Detect which cell encompasses the target text, then output its (X, Y) center coordinate. 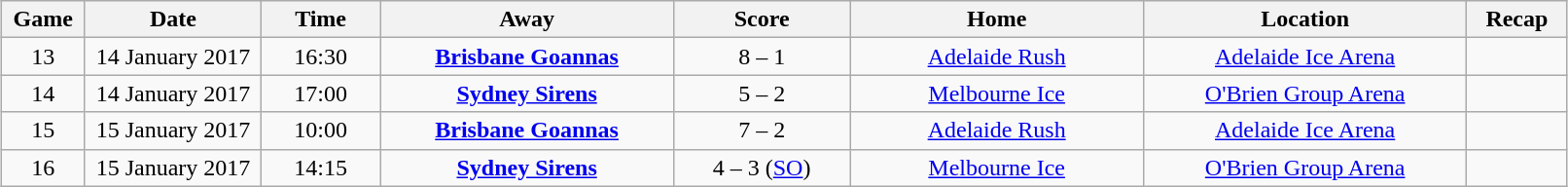
13 (43, 56)
Game (43, 19)
Date (173, 19)
14 (43, 93)
14:15 (321, 168)
7 – 2 (763, 131)
Home (997, 19)
5 – 2 (763, 93)
Recap (1517, 19)
4 – 3 (SO) (763, 168)
15 (43, 131)
10:00 (321, 131)
16:30 (321, 56)
8 – 1 (763, 56)
Away (527, 19)
16 (43, 168)
17:00 (321, 93)
Score (763, 19)
Location (1305, 19)
Time (321, 19)
